Find where the given text appears and provide that cell's center as (x, y) coordinate. 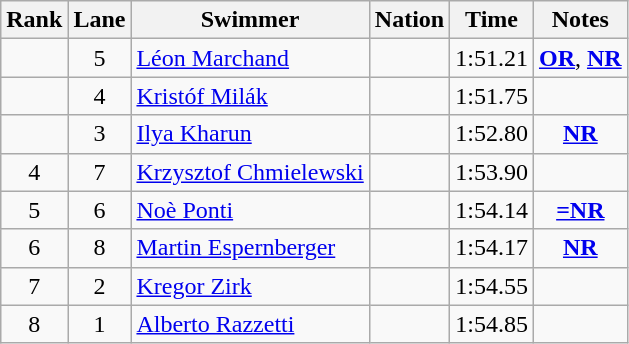
=NR (580, 210)
Notes (580, 20)
Swimmer (250, 20)
1:54.55 (492, 286)
OR, NR (580, 58)
Rank (34, 20)
Léon Marchand (250, 58)
Nation (409, 20)
Kregor Zirk (250, 286)
1:52.80 (492, 134)
1:51.21 (492, 58)
1:53.90 (492, 172)
2 (100, 286)
Noè Ponti (250, 210)
Lane (100, 20)
Ilya Kharun (250, 134)
3 (100, 134)
1:54.14 (492, 210)
1 (100, 324)
Krzysztof Chmielewski (250, 172)
Time (492, 20)
1:54.17 (492, 248)
1:54.85 (492, 324)
Alberto Razzetti (250, 324)
Kristóf Milák (250, 96)
1:51.75 (492, 96)
Martin Espernberger (250, 248)
